Return (x, y) of the center of cell containing provided text 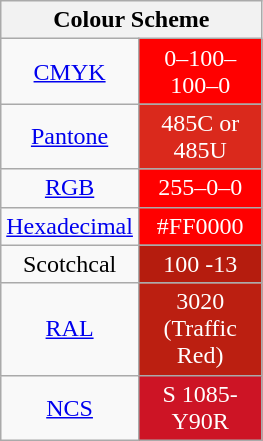
RGB (70, 188)
485C or 485U (200, 136)
Hexadecimal (70, 226)
3020 (Traffic Red) (200, 329)
100 -13 (200, 264)
Scotchcal (70, 264)
RAL (70, 329)
CMYK (70, 72)
0–100–100–0 (200, 72)
NCS (70, 408)
S 1085-Y90R (200, 408)
Colour Scheme (132, 20)
#FF0000 (200, 226)
Pantone (70, 136)
255–0–0 (200, 188)
